Find where the given text appears and provide that cell's center as (x, y) coordinate. 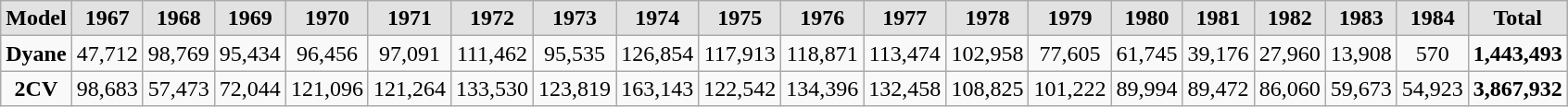
59,673 (1360, 89)
1977 (904, 18)
132,458 (904, 89)
13,908 (1360, 53)
111,462 (491, 53)
3,867,932 (1518, 89)
1974 (658, 18)
39,176 (1218, 53)
108,825 (988, 89)
57,473 (178, 89)
133,530 (491, 89)
1973 (575, 18)
2CV (36, 89)
86,060 (1290, 89)
96,456 (326, 53)
1979 (1069, 18)
1967 (107, 18)
1970 (326, 18)
72,044 (250, 89)
1969 (250, 18)
98,769 (178, 53)
1976 (823, 18)
1978 (988, 18)
1968 (178, 18)
1983 (1360, 18)
126,854 (658, 53)
101,222 (1069, 89)
163,143 (658, 89)
123,819 (575, 89)
89,994 (1147, 89)
1975 (740, 18)
113,474 (904, 53)
Model (36, 18)
1981 (1218, 18)
134,396 (823, 89)
102,958 (988, 53)
98,683 (107, 89)
97,091 (410, 53)
1,443,493 (1518, 53)
122,542 (740, 89)
1972 (491, 18)
89,472 (1218, 89)
Total (1518, 18)
61,745 (1147, 53)
Dyane (36, 53)
118,871 (823, 53)
77,605 (1069, 53)
1982 (1290, 18)
27,960 (1290, 53)
1971 (410, 18)
121,264 (410, 89)
95,535 (575, 53)
121,096 (326, 89)
95,434 (250, 53)
54,923 (1433, 89)
47,712 (107, 53)
570 (1433, 53)
1980 (1147, 18)
1984 (1433, 18)
117,913 (740, 53)
